Search for the cell housing the specified text and yield its [X, Y] center coordinate. 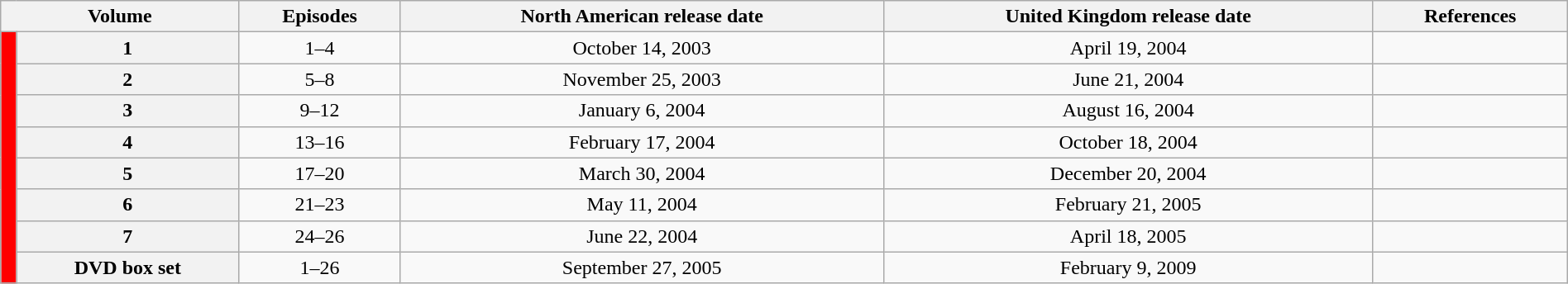
February 17, 2004 [642, 142]
September 27, 2005 [642, 267]
7 [127, 236]
5–8 [319, 79]
DVD box set [127, 267]
17–20 [319, 173]
November 25, 2003 [642, 79]
13–16 [319, 142]
June 21, 2004 [1128, 79]
4 [127, 142]
Volume [120, 17]
1–26 [319, 267]
October 18, 2004 [1128, 142]
9–12 [319, 111]
March 30, 2004 [642, 173]
1 [127, 48]
February 21, 2005 [1128, 205]
5 [127, 173]
24–26 [319, 236]
6 [127, 205]
August 16, 2004 [1128, 111]
1–4 [319, 48]
2 [127, 79]
April 19, 2004 [1128, 48]
May 11, 2004 [642, 205]
January 6, 2004 [642, 111]
February 9, 2009 [1128, 267]
April 18, 2005 [1128, 236]
June 22, 2004 [642, 236]
References [1470, 17]
3 [127, 111]
Episodes [319, 17]
North American release date [642, 17]
21–23 [319, 205]
December 20, 2004 [1128, 173]
October 14, 2003 [642, 48]
United Kingdom release date [1128, 17]
